Determine the (x, y) coordinate at the center of the cell enclosing the given text.  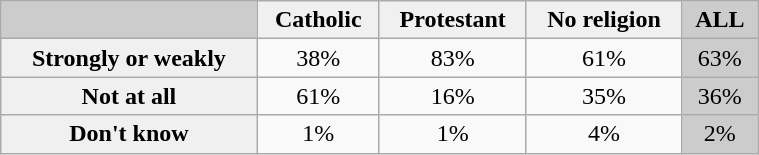
2% (720, 134)
Protestant (452, 20)
63% (720, 58)
Strongly or weakly (129, 58)
Catholic (318, 20)
83% (452, 58)
38% (318, 58)
35% (604, 96)
ALL (720, 20)
Not at all (129, 96)
4% (604, 134)
36% (720, 96)
No religion (604, 20)
16% (452, 96)
Don't know (129, 134)
